For the text-containing cell, return its midpoint in (X, Y) coordinate format. 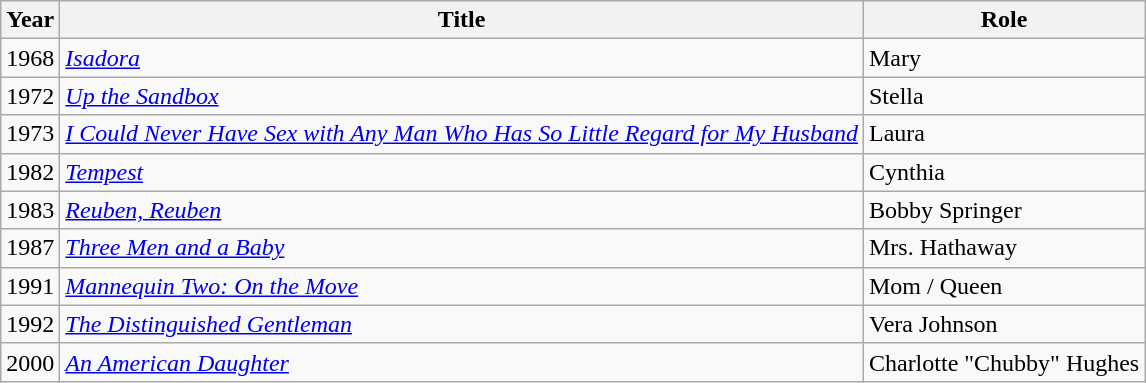
Role (1004, 20)
Bobby Springer (1004, 210)
1973 (30, 134)
Cynthia (1004, 172)
Mom / Queen (1004, 286)
Mrs. Hathaway (1004, 248)
The Distinguished Gentleman (462, 324)
I Could Never Have Sex with Any Man Who Has So Little Regard for My Husband (462, 134)
1983 (30, 210)
Mannequin Two: On the Move (462, 286)
Charlotte "Chubby" Hughes (1004, 362)
Up the Sandbox (462, 96)
Three Men and a Baby (462, 248)
Laura (1004, 134)
2000 (30, 362)
Reuben, Reuben (462, 210)
Year (30, 20)
1982 (30, 172)
1972 (30, 96)
1987 (30, 248)
Tempest (462, 172)
Mary (1004, 58)
1992 (30, 324)
Vera Johnson (1004, 324)
Stella (1004, 96)
1968 (30, 58)
1991 (30, 286)
Isadora (462, 58)
Title (462, 20)
An American Daughter (462, 362)
